For the text-containing cell, return its midpoint in [X, Y] coordinate format. 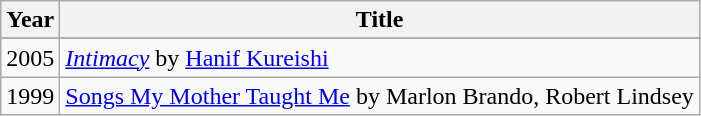
Intimacy by Hanif Kureishi [380, 58]
Year [30, 20]
Title [380, 20]
Songs My Mother Taught Me by Marlon Brando, Robert Lindsey [380, 96]
2005 [30, 58]
1999 [30, 96]
